Identify which cell holds the provided text, then report its [x, y] central coordinate. 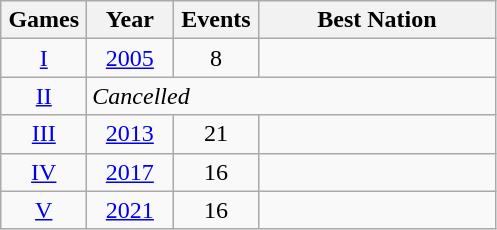
Year [130, 20]
IV [44, 172]
21 [216, 134]
V [44, 210]
Events [216, 20]
Games [44, 20]
III [44, 134]
Best Nation [377, 20]
2005 [130, 58]
2021 [130, 210]
2013 [130, 134]
2017 [130, 172]
Cancelled [291, 96]
I [44, 58]
8 [216, 58]
II [44, 96]
